Determine the [X, Y] coordinate at the center of the cell enclosing the given text.  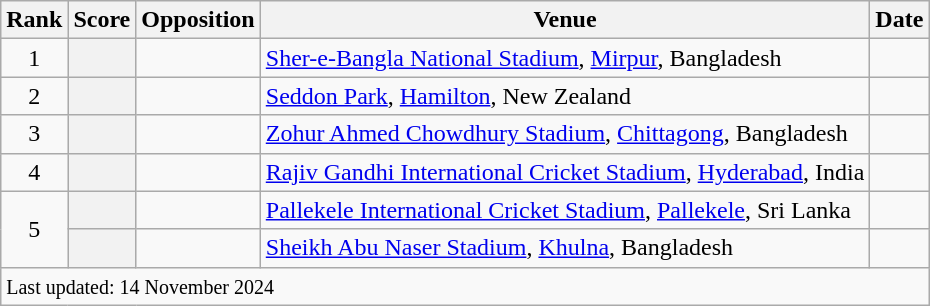
Pallekele International Cricket Stadium, Pallekele, Sri Lanka [565, 210]
Rajiv Gandhi International Cricket Stadium, Hyderabad, India [565, 172]
5 [34, 229]
Sheikh Abu Naser Stadium, Khulna, Bangladesh [565, 248]
2 [34, 96]
Zohur Ahmed Chowdhury Stadium, Chittagong, Bangladesh [565, 134]
4 [34, 172]
Score [102, 20]
Date [900, 20]
Sher-e-Bangla National Stadium, Mirpur, Bangladesh [565, 58]
Last updated: 14 November 2024 [465, 286]
Rank [34, 20]
3 [34, 134]
Seddon Park, Hamilton, New Zealand [565, 96]
1 [34, 58]
Opposition [198, 20]
Venue [565, 20]
